Determine the (X, Y) coordinate at the center of the cell enclosing the given text.  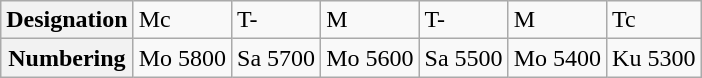
Mo 5800 (182, 58)
Sa 5500 (464, 58)
Mo 5400 (557, 58)
Numbering (67, 58)
Tc (654, 20)
Ku 5300 (654, 58)
Sa 5700 (276, 58)
Designation (67, 20)
Mo 5600 (370, 58)
Mc (182, 20)
